Search for the cell housing the specified text and yield its (X, Y) center coordinate. 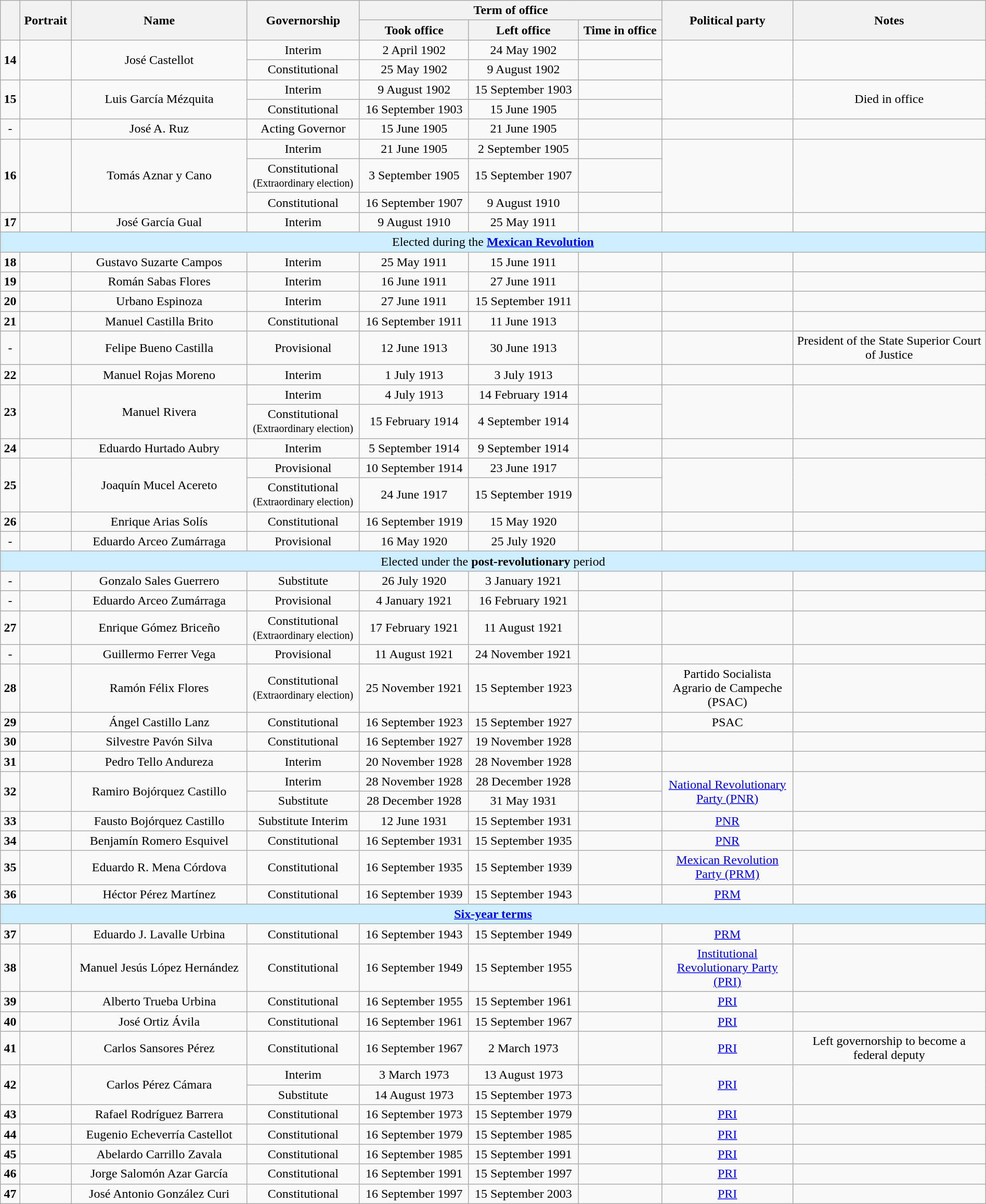
15 September 1935 (523, 841)
Rafael Rodríguez Barrera (159, 1115)
Left governorship to become a federal deputy (889, 1048)
26 (10, 521)
15 September 1939 (523, 867)
14 (10, 60)
16 September 1935 (414, 867)
José García Gual (159, 222)
38 (10, 967)
24 May 1902 (523, 50)
29 (10, 722)
Silvestre Pavón Silva (159, 742)
16 (10, 176)
19 November 1928 (523, 742)
Tomás Aznar y Cano (159, 176)
16 September 1931 (414, 841)
18 (10, 261)
15 (10, 99)
25 November 1921 (414, 688)
34 (10, 841)
Mexican Revolution Party (PRM) (727, 867)
24 June 1917 (414, 495)
Benjamín Romero Esquivel (159, 841)
16 September 1903 (414, 109)
25 May 1902 (414, 70)
Substitute Interim (304, 821)
31 (10, 762)
3 September 1905 (414, 176)
Elected under the post-revolutionary period (493, 561)
15 September 1967 (523, 1022)
15 September 2003 (523, 1194)
15 September 1923 (523, 688)
15 September 1973 (523, 1095)
15 September 1961 (523, 1001)
Gustavo Suzarte Campos (159, 261)
Manuel Rojas Moreno (159, 375)
José Ortiz Ávila (159, 1022)
15 September 1997 (523, 1174)
Alberto Trueba Urbina (159, 1001)
25 July 1920 (523, 541)
PSAC (727, 722)
15 September 1903 (523, 89)
33 (10, 821)
23 June 1917 (523, 468)
16 September 1991 (414, 1174)
Portrait (46, 20)
Eduardo Hurtado Aubry (159, 448)
Urbano Espinoza (159, 302)
2 April 1902 (414, 50)
Institutional Revolutionary Party (PRI) (727, 967)
15 September 1919 (523, 495)
16 September 1955 (414, 1001)
Jorge Salomón Azar García (159, 1174)
16 September 1967 (414, 1048)
Political party (727, 20)
15 September 1985 (523, 1134)
Manuel Castilla Brito (159, 321)
Eduardo R. Mena Córdova (159, 867)
16 September 1949 (414, 967)
Notes (889, 20)
36 (10, 894)
14 August 1973 (414, 1095)
Ángel Castillo Lanz (159, 722)
Carlos Pérez Cámara (159, 1085)
15 September 1949 (523, 934)
Acting Governor (304, 129)
41 (10, 1048)
15 September 1911 (523, 302)
Manuel Jesús López Hernández (159, 967)
15 February 1914 (414, 421)
23 (10, 412)
Partido Socialista Agrario de Campeche (PSAC) (727, 688)
44 (10, 1134)
16 September 1907 (414, 202)
National Revolutionary Party (PNR) (727, 791)
Eugenio Echeverría Castellot (159, 1134)
15 September 1991 (523, 1154)
16 June 1911 (414, 282)
42 (10, 1085)
Left office (523, 30)
4 September 1914 (523, 421)
19 (10, 282)
35 (10, 867)
Ramón Félix Flores (159, 688)
25 (10, 485)
26 July 1920 (414, 581)
4 January 1921 (414, 600)
22 (10, 375)
20 (10, 302)
Felipe Bueno Castilla (159, 348)
17 (10, 222)
16 September 1943 (414, 934)
16 September 1961 (414, 1022)
Elected during the Mexican Revolution (493, 242)
16 September 1985 (414, 1154)
30 (10, 742)
16 September 1919 (414, 521)
16 September 1973 (414, 1115)
37 (10, 934)
Gonzalo Sales Guerrero (159, 581)
Ramiro Bojórquez Castillo (159, 791)
Abelardo Carrillo Zavala (159, 1154)
24 (10, 448)
15 September 1979 (523, 1115)
15 September 1931 (523, 821)
15 June 1911 (523, 261)
Time in office (620, 30)
3 July 1913 (523, 375)
10 September 1914 (414, 468)
40 (10, 1022)
Enrique Arias Solís (159, 521)
Term of office (511, 10)
16 September 1939 (414, 894)
Manuel Rivera (159, 412)
14 February 1914 (523, 395)
3 March 1973 (414, 1075)
32 (10, 791)
Luis García Mézquita (159, 99)
Guillermo Ferrer Vega (159, 655)
16 September 1927 (414, 742)
20 November 1928 (414, 762)
31 May 1931 (523, 801)
24 November 1921 (523, 655)
Joaquín Mucel Acereto (159, 485)
12 June 1913 (414, 348)
12 June 1931 (414, 821)
45 (10, 1154)
2 March 1973 (523, 1048)
José Antonio González Curi (159, 1194)
Enrique Gómez Briceño (159, 627)
Pedro Tello Andureza (159, 762)
15 September 1907 (523, 176)
15 September 1943 (523, 894)
9 September 1914 (523, 448)
11 June 1913 (523, 321)
16 September 1997 (414, 1194)
21 (10, 321)
30 June 1913 (523, 348)
5 September 1914 (414, 448)
Carlos Sansores Pérez (159, 1048)
27 (10, 627)
47 (10, 1194)
16 September 1923 (414, 722)
17 February 1921 (414, 627)
José Castellot (159, 60)
4 July 1913 (414, 395)
13 August 1973 (523, 1075)
Took office (414, 30)
Román Sabas Flores (159, 282)
3 January 1921 (523, 581)
28 (10, 688)
39 (10, 1001)
Six-year terms (493, 914)
Died in office (889, 99)
15 September 1927 (523, 722)
46 (10, 1174)
15 May 1920 (523, 521)
1 July 1913 (414, 375)
José A. Ruz (159, 129)
15 September 1955 (523, 967)
16 September 1979 (414, 1134)
President of the State Superior Court of Justice (889, 348)
Name (159, 20)
16 February 1921 (523, 600)
2 September 1905 (523, 149)
Héctor Pérez Martínez (159, 894)
Governorship (304, 20)
16 September 1911 (414, 321)
Eduardo J. Lavalle Urbina (159, 934)
43 (10, 1115)
16 May 1920 (414, 541)
Fausto Bojórquez Castillo (159, 821)
